Extract the (x, y) coordinate from the center of the cell holding the provided text.  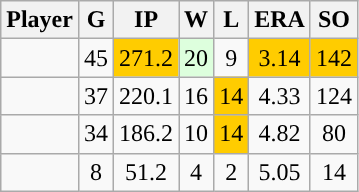
80 (334, 134)
4.82 (280, 134)
124 (334, 96)
L (232, 20)
37 (96, 96)
34 (96, 134)
142 (334, 58)
Player (40, 20)
45 (96, 58)
51.2 (146, 172)
9 (232, 58)
10 (196, 134)
G (96, 20)
ERA (280, 20)
271.2 (146, 58)
186.2 (146, 134)
20 (196, 58)
4 (196, 172)
16 (196, 96)
8 (96, 172)
3.14 (280, 58)
5.05 (280, 172)
4.33 (280, 96)
IP (146, 20)
2 (232, 172)
SO (334, 20)
220.1 (146, 96)
W (196, 20)
